From the cell containing the given text, extract its center point as (X, Y) coordinate. 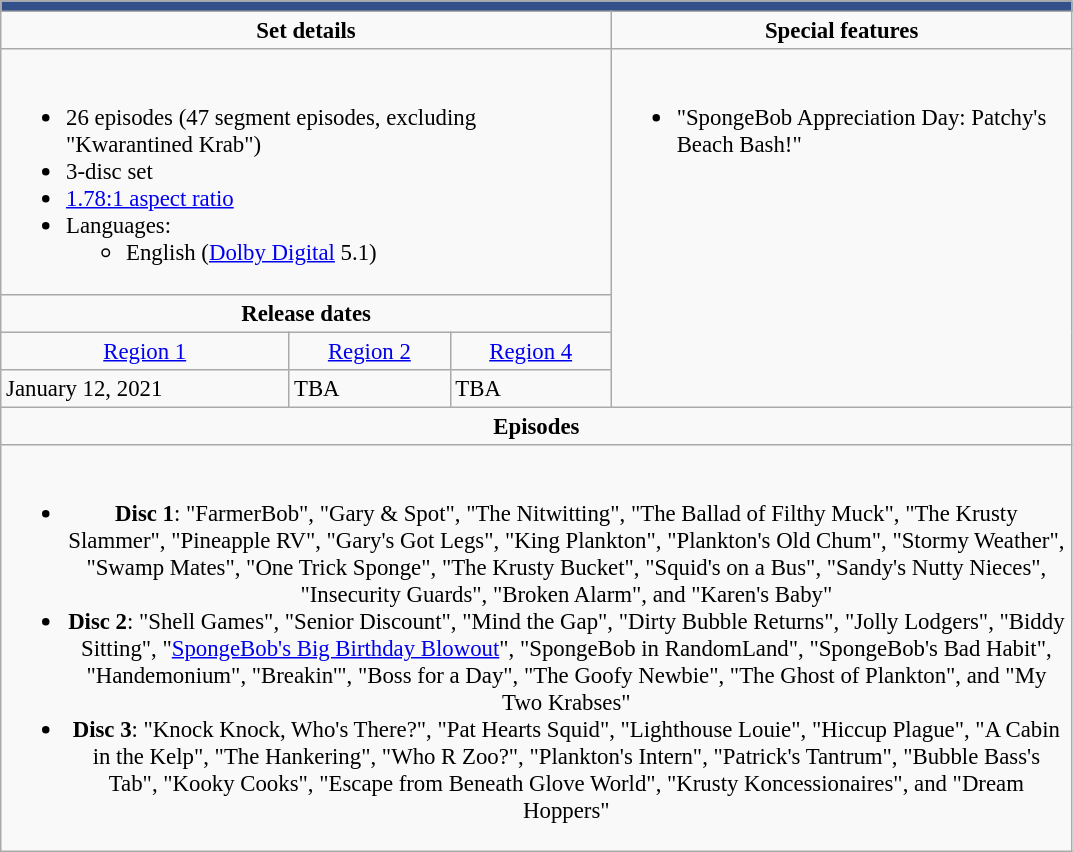
Special features (842, 31)
26 episodes (47 segment episodes, excluding "Kwarantined Krab")3-disc set1.78:1 aspect ratioLanguages:English (Dolby Digital 5.1) (306, 172)
Region 1 (145, 351)
January 12, 2021 (145, 388)
Release dates (306, 313)
"SpongeBob Appreciation Day: Patchy's Beach Bash!" (842, 228)
Region 2 (370, 351)
Set details (306, 31)
Episodes (536, 426)
Region 4 (530, 351)
